Provide the [x, y] coordinate of the cell's center where the given text is located.  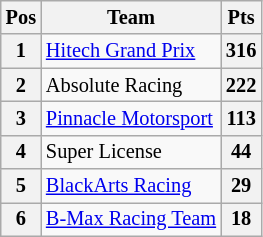
316 [241, 51]
44 [241, 152]
Absolute Racing [131, 85]
3 [21, 118]
29 [241, 186]
6 [21, 219]
2 [21, 85]
1 [21, 51]
B-Max Racing Team [131, 219]
Pos [21, 17]
Super License [131, 152]
113 [241, 118]
Hitech Grand Prix [131, 51]
5 [21, 186]
18 [241, 219]
222 [241, 85]
4 [21, 152]
Team [131, 17]
Pinnacle Motorsport [131, 118]
Pts [241, 17]
BlackArts Racing [131, 186]
